Locate the cell with the specified text and output its [X, Y] center coordinate. 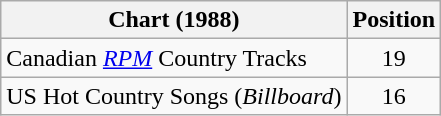
19 [394, 58]
US Hot Country Songs (Billboard) [174, 96]
Canadian RPM Country Tracks [174, 58]
Chart (1988) [174, 20]
Position [394, 20]
16 [394, 96]
